Detect which cell encompasses the target text, then output its (x, y) center coordinate. 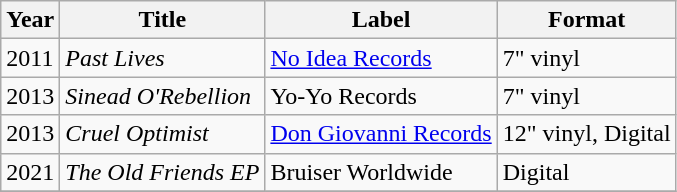
Title (162, 20)
2011 (30, 58)
Year (30, 20)
Digital (586, 172)
12" vinyl, Digital (586, 134)
The Old Friends EP (162, 172)
Bruiser Worldwide (381, 172)
2021 (30, 172)
Don Giovanni Records (381, 134)
No Idea Records (381, 58)
Label (381, 20)
Sinead O'Rebellion (162, 96)
Format (586, 20)
Past Lives (162, 58)
Cruel Optimist (162, 134)
Yo-Yo Records (381, 96)
